Locate the cell with the specified text and output its (X, Y) center coordinate. 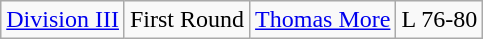
First Round (186, 20)
L 76-80 (440, 20)
Division III (63, 20)
Thomas More (323, 20)
